Identify which cell holds the provided text, then report its [x, y] central coordinate. 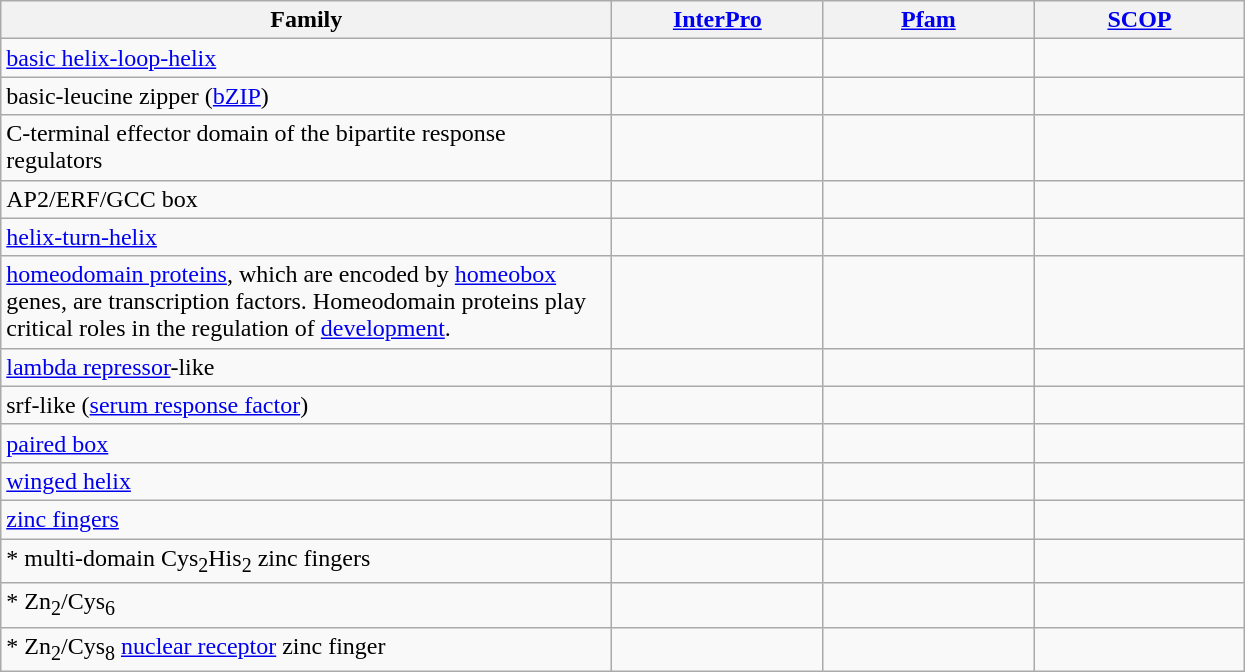
* Zn2/Cys6 [306, 605]
* multi-domain Cys2His2 zinc fingers [306, 560]
* Zn2/Cys8 nuclear receptor zinc finger [306, 649]
zinc fingers [306, 519]
C-terminal effector domain of the bipartite response regulators [306, 148]
paired box [306, 443]
Pfam [928, 20]
basic helix-loop-helix [306, 58]
srf-like (serum response factor) [306, 405]
lambda repressor-like [306, 367]
SCOP [1140, 20]
winged helix [306, 481]
basic-leucine zipper (bZIP) [306, 96]
InterPro [718, 20]
Family [306, 20]
AP2/ERF/GCC box [306, 199]
helix-turn-helix [306, 237]
